Find where the given text appears and provide that cell's center as [x, y] coordinate. 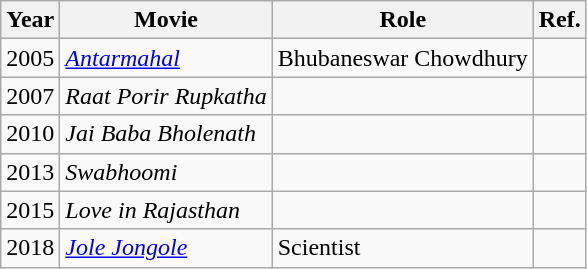
Scientist [402, 248]
2018 [30, 248]
Year [30, 20]
Antarmahal [166, 58]
2010 [30, 134]
Bhubaneswar Chowdhury [402, 58]
Movie [166, 20]
Love in Rajasthan [166, 210]
2007 [30, 96]
Jai Baba Bholenath [166, 134]
Role [402, 20]
Jole Jongole [166, 248]
2015 [30, 210]
Raat Porir Rupkatha [166, 96]
2013 [30, 172]
Ref. [560, 20]
2005 [30, 58]
Swabhoomi [166, 172]
